Provide the (x, y) coordinate of the cell's center where the given text is located.  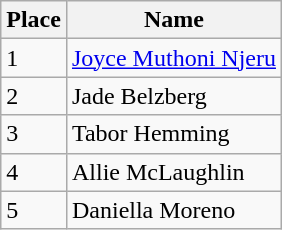
Daniella Moreno (174, 210)
5 (34, 210)
Joyce Muthoni Njeru (174, 58)
4 (34, 172)
Place (34, 20)
Name (174, 20)
1 (34, 58)
3 (34, 134)
Tabor Hemming (174, 134)
Jade Belzberg (174, 96)
2 (34, 96)
Allie McLaughlin (174, 172)
